Provide the (X, Y) coordinate of the cell's center where the given text is located.  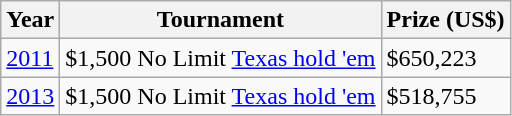
Tournament (220, 20)
Prize (US$) (446, 20)
Year (30, 20)
2013 (30, 96)
$650,223 (446, 58)
2011 (30, 58)
$518,755 (446, 96)
